From the cell containing the given text, extract its center point as (x, y) coordinate. 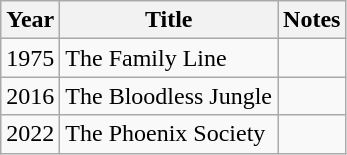
The Phoenix Society (169, 134)
Year (30, 20)
Notes (312, 20)
The Bloodless Jungle (169, 96)
Title (169, 20)
2022 (30, 134)
2016 (30, 96)
1975 (30, 58)
The Family Line (169, 58)
